Locate the cell with the specified text and output its (x, y) center coordinate. 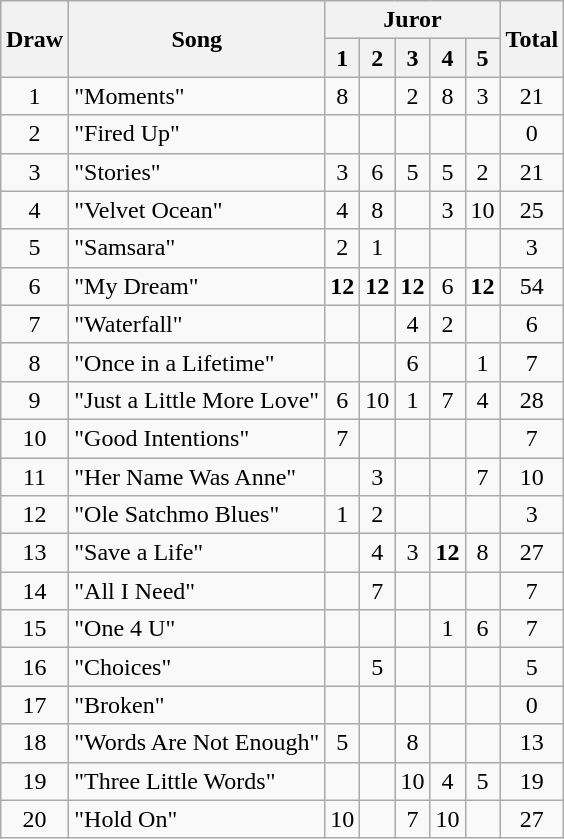
Song (197, 39)
"Choices" (197, 667)
20 (34, 819)
"Save a Life" (197, 553)
9 (34, 400)
"Broken" (197, 705)
"Three Little Words" (197, 781)
54 (532, 286)
Draw (34, 39)
"Words Are Not Enough" (197, 743)
17 (34, 705)
14 (34, 591)
Juror (412, 20)
Total (532, 39)
"Fired Up" (197, 134)
"All I Need" (197, 591)
"Her Name Was Anne" (197, 477)
"Good Intentions" (197, 438)
"Just a Little More Love" (197, 400)
"Stories" (197, 172)
"One 4 U" (197, 629)
11 (34, 477)
"Moments" (197, 96)
"Hold On" (197, 819)
28 (532, 400)
16 (34, 667)
"Samsara" (197, 248)
25 (532, 210)
"Velvet Ocean" (197, 210)
"Waterfall" (197, 324)
18 (34, 743)
"Once in a Lifetime" (197, 362)
15 (34, 629)
"Ole Satchmo Blues" (197, 515)
"My Dream" (197, 286)
